Identify which cell holds the provided text, then report its [X, Y] central coordinate. 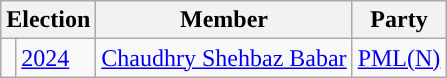
Member [224, 20]
Chaudhry Shehbaz Babar [224, 58]
Election [48, 20]
Party [399, 20]
2024 [56, 58]
PML(N) [399, 58]
